Scan for the cell matching the given text and deliver its (x, y) coordinate at center. 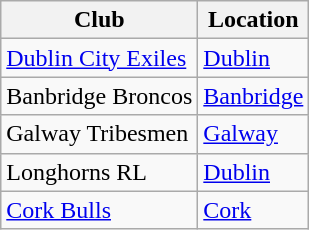
Banbridge (254, 96)
Banbridge Broncos (100, 96)
Longhorns RL (100, 172)
Cork Bulls (100, 210)
Cork (254, 210)
Galway Tribesmen (100, 134)
Location (254, 20)
Dublin City Exiles (100, 58)
Club (100, 20)
Galway (254, 134)
